Detect which cell encompasses the target text, then output its (x, y) center coordinate. 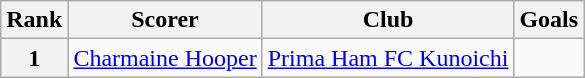
1 (34, 58)
Goals (549, 20)
Club (388, 20)
Scorer (165, 20)
Prima Ham FC Kunoichi (388, 58)
Charmaine Hooper (165, 58)
Rank (34, 20)
